Return the [x, y] coordinate for the center point of the cell that contains the specified text.  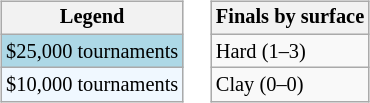
$25,000 tournaments [92, 51]
Legend [92, 18]
Finals by surface [290, 18]
Clay (0–0) [290, 85]
Hard (1–3) [290, 51]
$10,000 tournaments [92, 85]
